Search for the cell housing the specified text and yield its [X, Y] center coordinate. 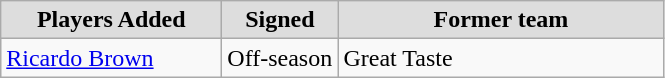
Signed [280, 20]
Off-season [280, 58]
Players Added [112, 20]
Ricardo Brown [112, 58]
Great Taste [501, 58]
Former team [501, 20]
